Provide the (x, y) coordinate of the cell's center where the given text is located.  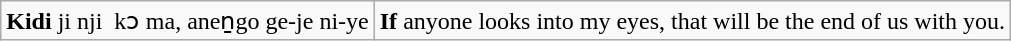
If anyone looks into my eyes, that will be the end of us with you. (692, 21)
Kidi ji nji kɔ ma, aneṉgo ge-je ni-ye (188, 21)
